Search for the cell housing the specified text and yield its [X, Y] center coordinate. 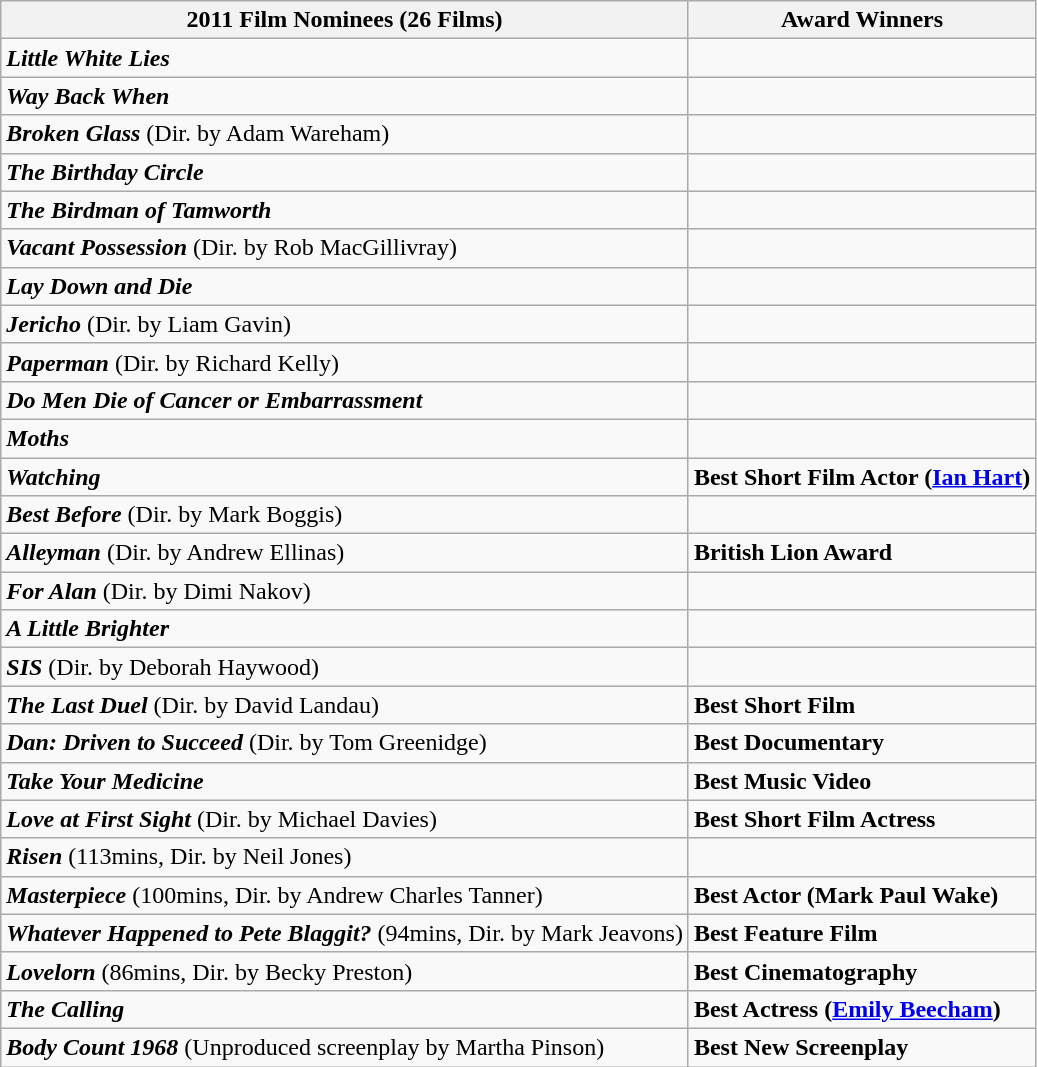
Lovelorn (86mins, Dir. by Becky Preston) [345, 971]
Best Before (Dir. by Mark Boggis) [345, 515]
Best Short Film Actor (Ian Hart) [862, 477]
Paperman (Dir. by Richard Kelly) [345, 362]
The Birdman of Tamworth [345, 210]
SIS (Dir. by Deborah Haywood) [345, 667]
The Birthday Circle [345, 172]
Best Short Film Actress [862, 819]
Body Count 1968 (Unproduced screenplay by Martha Pinson) [345, 1047]
Best Short Film [862, 705]
Take Your Medicine [345, 781]
Best Actress (Emily Beecham) [862, 1009]
Whatever Happened to Pete Blaggit? (94mins, Dir. by Mark Jeavons) [345, 933]
The Last Duel (Dir. by David Landau) [345, 705]
Lay Down and Die [345, 286]
Love at First Sight (Dir. by Michael Davies) [345, 819]
A Little Brighter [345, 629]
British Lion Award [862, 553]
Way Back When [345, 96]
Best New Screenplay [862, 1047]
Vacant Possession (Dir. by Rob MacGillivray) [345, 248]
Best Music Video [862, 781]
For Alan (Dir. by Dimi Nakov) [345, 591]
Best Documentary [862, 743]
Risen (113mins, Dir. by Neil Jones) [345, 857]
Award Winners [862, 20]
Moths [345, 438]
Masterpiece (100mins, Dir. by Andrew Charles Tanner) [345, 895]
Best Cinematography [862, 971]
Jericho (Dir. by Liam Gavin) [345, 324]
Broken Glass (Dir. by Adam Wareham) [345, 134]
Little White Lies [345, 58]
The Calling [345, 1009]
Alleyman (Dir. by Andrew Ellinas) [345, 553]
Best Actor (Mark Paul Wake) [862, 895]
Dan: Driven to Succeed (Dir. by Tom Greenidge) [345, 743]
2011 Film Nominees (26 Films) [345, 20]
Do Men Die of Cancer or Embarrassment [345, 400]
Watching [345, 477]
Best Feature Film [862, 933]
